Find where the given text appears and provide that cell's center as [X, Y] coordinate. 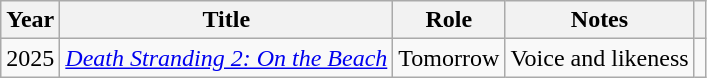
2025 [30, 58]
Voice and likeness [600, 58]
Tomorrow [449, 58]
Title [226, 20]
Death Stranding 2: On the Beach [226, 58]
Year [30, 20]
Notes [600, 20]
Role [449, 20]
